Provide the [X, Y] coordinate of the cell's center where the given text is located.  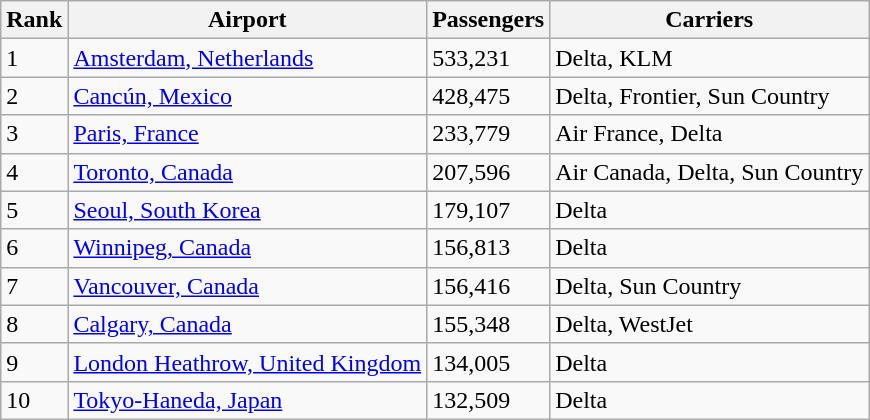
233,779 [488, 134]
Amsterdam, Netherlands [248, 58]
155,348 [488, 324]
2 [34, 96]
533,231 [488, 58]
428,475 [488, 96]
Vancouver, Canada [248, 286]
Delta, Frontier, Sun Country [710, 96]
8 [34, 324]
Cancún, Mexico [248, 96]
Air Canada, Delta, Sun Country [710, 172]
Carriers [710, 20]
156,813 [488, 248]
207,596 [488, 172]
Winnipeg, Canada [248, 248]
7 [34, 286]
Delta, KLM [710, 58]
156,416 [488, 286]
134,005 [488, 362]
Passengers [488, 20]
4 [34, 172]
Delta, Sun Country [710, 286]
5 [34, 210]
3 [34, 134]
Paris, France [248, 134]
Tokyo-Haneda, Japan [248, 400]
Rank [34, 20]
London Heathrow, United Kingdom [248, 362]
6 [34, 248]
132,509 [488, 400]
Toronto, Canada [248, 172]
Calgary, Canada [248, 324]
Delta, WestJet [710, 324]
10 [34, 400]
Seoul, South Korea [248, 210]
Air France, Delta [710, 134]
Airport [248, 20]
179,107 [488, 210]
1 [34, 58]
9 [34, 362]
